Determine the [x, y] coordinate at the center of the cell enclosing the given text.  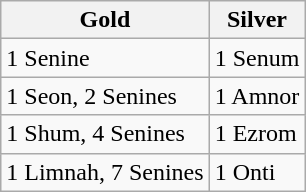
1 Amnor [257, 96]
1 Senine [105, 58]
1 Senum [257, 58]
1 Shum, 4 Senines [105, 134]
1 Onti [257, 172]
Silver [257, 20]
Gold [105, 20]
1 Limnah, 7 Senines [105, 172]
1 Ezrom [257, 134]
1 Seon, 2 Senines [105, 96]
